Find where the given text appears and provide that cell's center as [X, Y] coordinate. 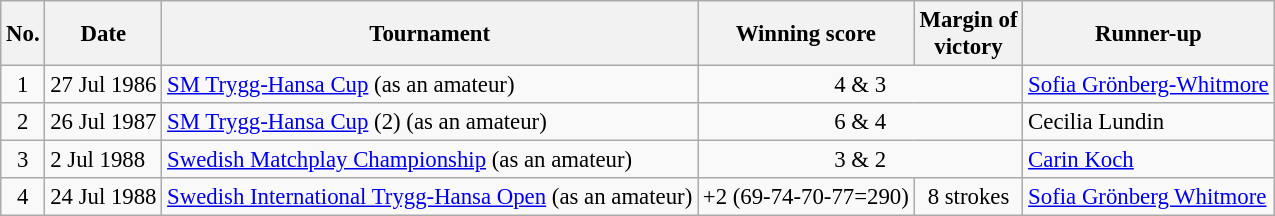
Margin ofvictory [968, 34]
24 Jul 1988 [104, 197]
2 [23, 122]
Carin Koch [1148, 160]
1 [23, 85]
3 [23, 160]
Sofia Grönberg-Whitmore [1148, 85]
6 & 4 [860, 122]
4 & 3 [860, 85]
Date [104, 34]
+2 (69-74-70-77=290) [806, 197]
SM Trygg-Hansa Cup (2) (as an amateur) [430, 122]
27 Jul 1986 [104, 85]
Sofia Grönberg Whitmore [1148, 197]
4 [23, 197]
8 strokes [968, 197]
2 Jul 1988 [104, 160]
Runner-up [1148, 34]
Cecilia Lundin [1148, 122]
Swedish Matchplay Championship (as an amateur) [430, 160]
3 & 2 [860, 160]
Swedish International Trygg-Hansa Open (as an amateur) [430, 197]
No. [23, 34]
26 Jul 1987 [104, 122]
SM Trygg-Hansa Cup (as an amateur) [430, 85]
Winning score [806, 34]
Tournament [430, 34]
